Identify which cell holds the provided text, then report its (x, y) central coordinate. 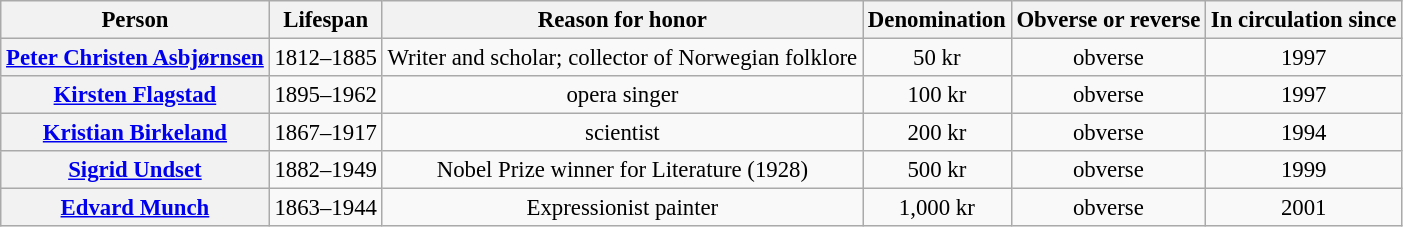
Nobel Prize winner for Literature (1928) (622, 170)
Person (135, 20)
Obverse or reverse (1108, 20)
1999 (1304, 170)
1,000 kr (938, 208)
1812–1885 (326, 58)
100 kr (938, 95)
Writer and scholar; collector of Norwegian folklore (622, 58)
200 kr (938, 133)
Reason for honor (622, 20)
Sigrid Undset (135, 170)
opera singer (622, 95)
1882–1949 (326, 170)
1867–1917 (326, 133)
Kirsten Flagstad (135, 95)
1863–1944 (326, 208)
1895–1962 (326, 95)
Denomination (938, 20)
Lifespan (326, 20)
scientist (622, 133)
In circulation since (1304, 20)
500 kr (938, 170)
Expressionist painter (622, 208)
2001 (1304, 208)
Kristian Birkeland (135, 133)
50 kr (938, 58)
1994 (1304, 133)
Edvard Munch (135, 208)
Peter Christen Asbjørnsen (135, 58)
